Determine the [X, Y] coordinate at the center of the cell enclosing the given text.  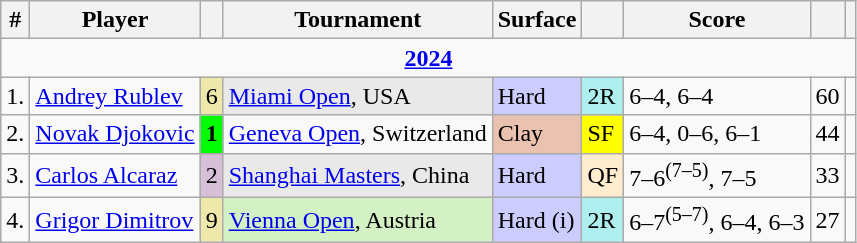
6–4, 0–6, 6–1 [717, 134]
Score [717, 20]
44 [828, 134]
6–4, 6–4 [717, 96]
60 [828, 96]
27 [828, 220]
SF [603, 134]
Tournament [358, 20]
7–6(7–5), 7–5 [717, 176]
Geneva Open, Switzerland [358, 134]
Clay [537, 134]
# [16, 20]
Surface [537, 20]
9 [212, 220]
Player [115, 20]
Vienna Open, Austria [358, 220]
QF [603, 176]
Grigor Dimitrov [115, 220]
1 [212, 134]
3. [16, 176]
6 [212, 96]
6–7(5–7), 6–4, 6–3 [717, 220]
33 [828, 176]
1. [16, 96]
2 [212, 176]
Novak Djokovic [115, 134]
Miami Open, USA [358, 96]
Shanghai Masters, China [358, 176]
Andrey Rublev [115, 96]
2024 [428, 58]
2. [16, 134]
Carlos Alcaraz [115, 176]
Hard (i) [537, 220]
4. [16, 220]
